Return [X, Y] of the center of cell containing provided text 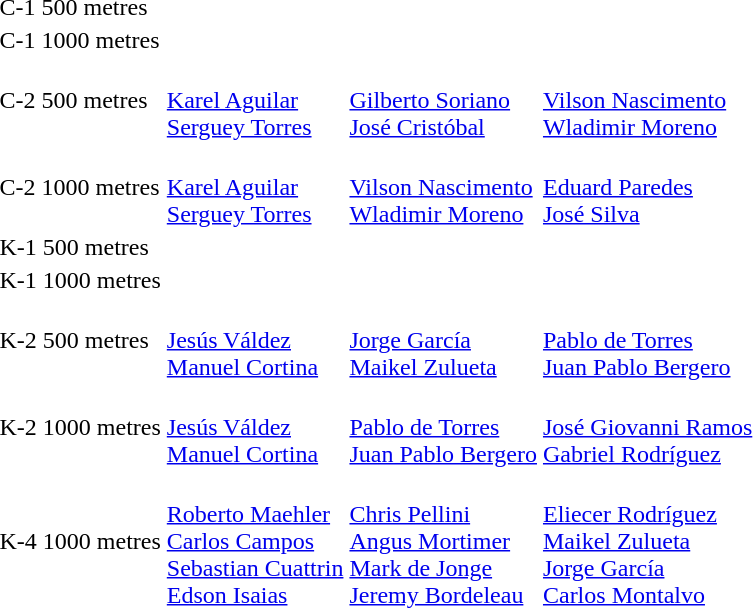
Eduard ParedesJosé Silva [647, 187]
Gilberto SorianoJosé Cristóbal [444, 100]
José Giovanni RamosGabriel Rodríguez [647, 427]
Jorge GarcíaMaikel Zulueta [444, 340]
